Search for the cell housing the specified text and yield its [x, y] center coordinate. 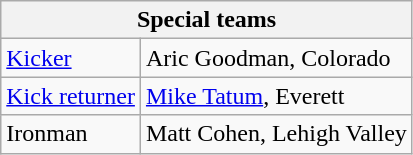
Aric Goodman, Colorado [276, 58]
Kicker [71, 58]
Kick returner [71, 96]
Ironman [71, 134]
Mike Tatum, Everett [276, 96]
Special teams [207, 20]
Matt Cohen, Lehigh Valley [276, 134]
